Search for the cell housing the specified text and yield its [X, Y] center coordinate. 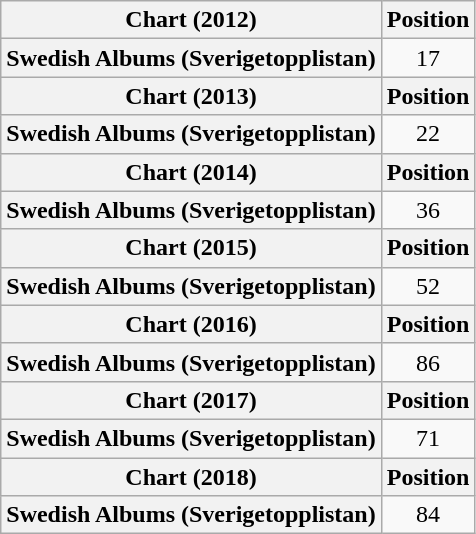
Chart (2015) [191, 248]
Chart (2018) [191, 477]
84 [428, 515]
17 [428, 58]
Chart (2012) [191, 20]
Chart (2017) [191, 400]
36 [428, 210]
71 [428, 438]
86 [428, 362]
Chart (2016) [191, 324]
22 [428, 134]
52 [428, 286]
Chart (2014) [191, 172]
Chart (2013) [191, 96]
